Find where the given text appears and provide that cell's center as (x, y) coordinate. 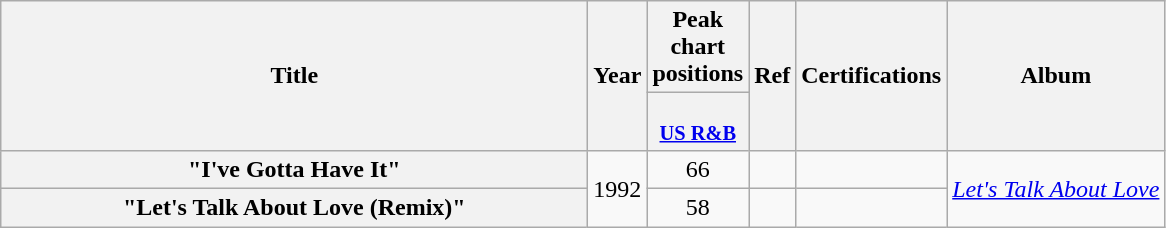
Album (1056, 76)
Certifications (872, 76)
Let's Talk About Love (1056, 188)
Ref (772, 76)
"I've Gotta Have It" (294, 169)
Year (618, 76)
"Let's Talk About Love (Remix)" (294, 208)
66 (698, 169)
Title (294, 76)
1992 (618, 188)
US R&B (698, 122)
Peak chart positions (698, 47)
58 (698, 208)
